Extract the (x, y) coordinate from the center of the cell holding the provided text.  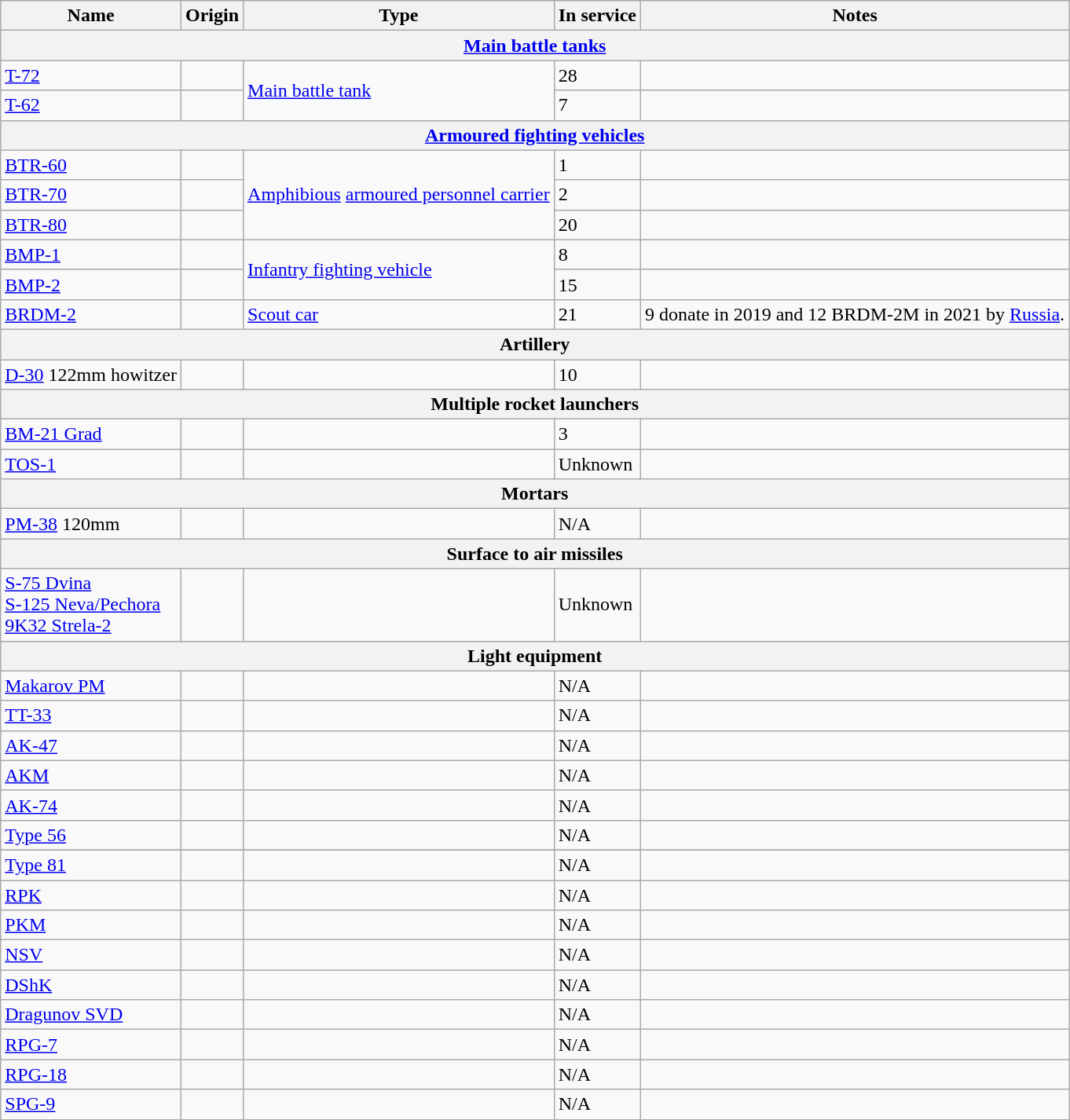
In service (597, 16)
BM-21 Grad (91, 434)
D-30 122mm howitzer (91, 375)
BTR-60 (91, 165)
8 (597, 254)
Notes (855, 16)
15 (597, 284)
Infantry fighting vehicle (399, 269)
BTR-70 (91, 195)
Type 56 (91, 835)
Main battle tanks (535, 46)
10 (597, 375)
Multiple rocket launchers (535, 404)
Dragunov SVD (91, 1015)
7 (597, 105)
NSV (91, 955)
Origin (212, 16)
1 (597, 165)
Light equipment (535, 656)
Scout car (399, 314)
PM-38 120mm (91, 524)
SPG-9 (91, 1104)
T-62 (91, 105)
TT-33 (91, 716)
20 (597, 225)
AKM (91, 775)
RPG-18 (91, 1074)
9 donate in 2019 and 12 BRDM-2M in 2021 by Russia. (855, 314)
Type 81 (91, 865)
S-75 DvinaS-125 Neva/Pechora9K32 Strela-2 (91, 605)
BMP-1 (91, 254)
BRDM-2 (91, 314)
28 (597, 75)
AK-47 (91, 745)
Makarov PM (91, 686)
BMP-2 (91, 284)
Main battle tank (399, 90)
Amphibious armoured personnel carrier (399, 195)
RPG-7 (91, 1045)
Artillery (535, 344)
Armoured fighting vehicles (535, 135)
Mortars (535, 494)
AK-74 (91, 805)
BTR-80 (91, 225)
RPK (91, 895)
2 (597, 195)
DShK (91, 985)
PKM (91, 925)
Surface to air missiles (535, 554)
Name (91, 16)
TOS-1 (91, 464)
T-72 (91, 75)
21 (597, 314)
Type (399, 16)
3 (597, 434)
